Find where the given text appears and provide that cell's center as [X, Y] coordinate. 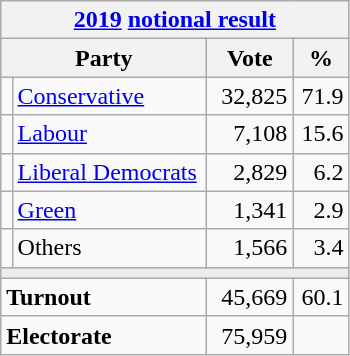
Others [110, 248]
Vote [250, 58]
Conservative [110, 96]
Electorate [104, 335]
1,566 [250, 248]
Party [104, 58]
32,825 [250, 96]
71.9 [321, 96]
3.4 [321, 248]
% [321, 58]
15.6 [321, 134]
7,108 [250, 134]
6.2 [321, 172]
45,669 [250, 297]
Liberal Democrats [110, 172]
Green [110, 210]
Labour [110, 134]
2019 notional result [175, 20]
75,959 [250, 335]
2.9 [321, 210]
60.1 [321, 297]
2,829 [250, 172]
Turnout [104, 297]
1,341 [250, 210]
